Capture the cell that displays the provided text and extract its [X, Y] central coordinate. 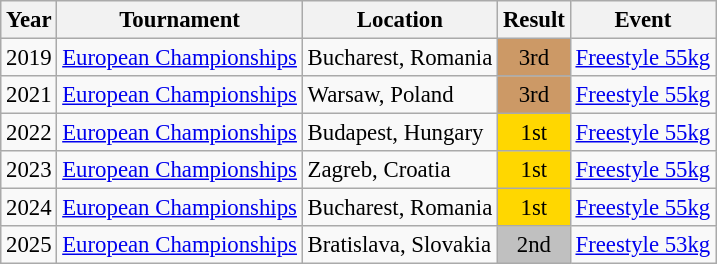
2021 [29, 95]
Tournament [180, 20]
Zagreb, Croatia [400, 170]
Freestyle 53kg [642, 245]
Budapest, Hungary [400, 133]
Location [400, 20]
2023 [29, 170]
Warsaw, Poland [400, 95]
2019 [29, 58]
2024 [29, 208]
2022 [29, 133]
2025 [29, 245]
Event [642, 20]
Bratislava, Slovakia [400, 245]
Result [534, 20]
Year [29, 20]
2nd [534, 245]
